Extract the [x, y] coordinate from the center of the cell holding the provided text.  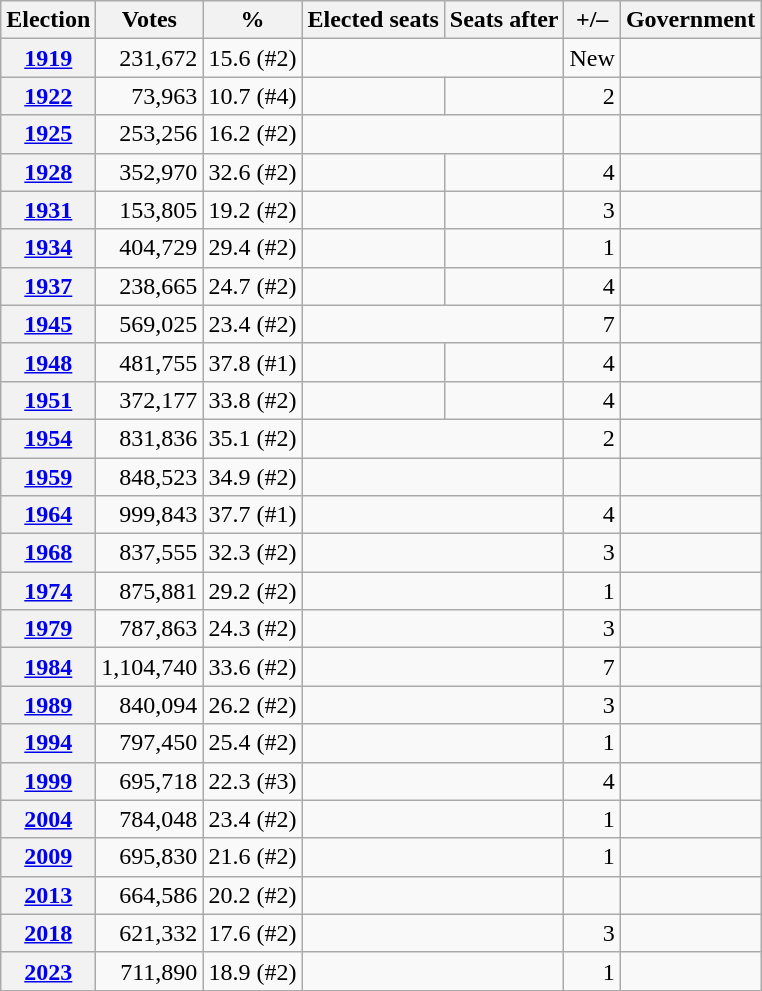
1994 [48, 743]
999,843 [150, 515]
621,332 [150, 933]
1959 [48, 477]
1922 [48, 96]
15.6 (#2) [252, 58]
1989 [48, 705]
569,025 [150, 324]
32.3 (#2) [252, 553]
1931 [48, 210]
831,836 [150, 438]
1974 [48, 591]
1951 [48, 400]
33.6 (#2) [252, 667]
10.7 (#4) [252, 96]
372,177 [150, 400]
+/– [592, 20]
1954 [48, 438]
2009 [48, 857]
695,718 [150, 781]
37.7 (#1) [252, 515]
253,256 [150, 134]
837,555 [150, 553]
2004 [48, 819]
18.9 (#2) [252, 971]
37.8 (#1) [252, 362]
1919 [48, 58]
34.9 (#2) [252, 477]
1999 [48, 781]
Seats after [504, 20]
32.6 (#2) [252, 172]
New [592, 58]
35.1 (#2) [252, 438]
33.8 (#2) [252, 400]
787,863 [150, 629]
19.2 (#2) [252, 210]
29.4 (#2) [252, 248]
2023 [48, 971]
2013 [48, 895]
238,665 [150, 286]
1937 [48, 286]
Government [690, 20]
1948 [48, 362]
848,523 [150, 477]
231,672 [150, 58]
21.6 (#2) [252, 857]
153,805 [150, 210]
784,048 [150, 819]
26.2 (#2) [252, 705]
875,881 [150, 591]
73,963 [150, 96]
695,830 [150, 857]
1925 [48, 134]
24.7 (#2) [252, 286]
17.6 (#2) [252, 933]
711,890 [150, 971]
1984 [48, 667]
664,586 [150, 895]
840,094 [150, 705]
2018 [48, 933]
Votes [150, 20]
Election [48, 20]
25.4 (#2) [252, 743]
1964 [48, 515]
481,755 [150, 362]
20.2 (#2) [252, 895]
29.2 (#2) [252, 591]
16.2 (#2) [252, 134]
Elected seats [373, 20]
352,970 [150, 172]
% [252, 20]
404,729 [150, 248]
1928 [48, 172]
1945 [48, 324]
1934 [48, 248]
22.3 (#3) [252, 781]
1979 [48, 629]
1,104,740 [150, 667]
797,450 [150, 743]
24.3 (#2) [252, 629]
1968 [48, 553]
